Provide the [X, Y] coordinate of the cell's center where the given text is located.  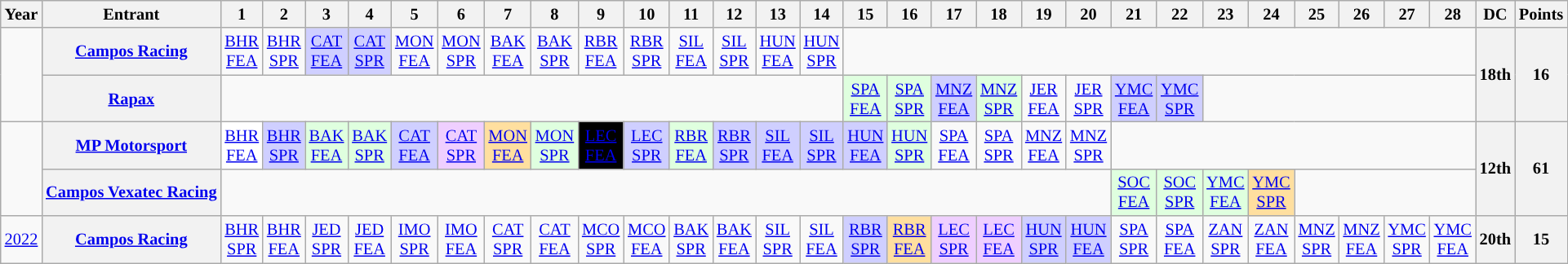
26 [1361, 14]
27 [1407, 14]
MCOSPR [601, 240]
Points [1541, 14]
12 [735, 14]
SOCSPR [1179, 192]
IMOSPR [415, 240]
21 [1134, 14]
7 [508, 14]
Year [21, 14]
Campos Vexatec Racing [131, 192]
ZANSPR [1225, 240]
Rapax [131, 99]
6 [460, 14]
JERFEA [1043, 99]
17 [953, 14]
11 [691, 14]
12th [1495, 168]
20 [1089, 14]
IMOFEA [460, 240]
24 [1271, 14]
61 [1541, 168]
DC [1495, 14]
2022 [21, 240]
JEDSPR [326, 240]
28 [1453, 14]
4 [369, 14]
8 [555, 14]
ZANFEA [1271, 240]
19 [1043, 14]
18 [999, 14]
3 [326, 14]
JEDFEA [369, 240]
9 [601, 14]
MP Motorsport [131, 145]
23 [1225, 14]
20th [1495, 240]
1 [242, 14]
Entrant [131, 14]
2 [284, 14]
18th [1495, 75]
5 [415, 14]
25 [1317, 14]
10 [646, 14]
MCOFEA [646, 240]
SOCFEA [1134, 192]
22 [1179, 14]
13 [778, 14]
14 [822, 14]
JERSPR [1089, 99]
